Scan for the cell matching the given text and deliver its (x, y) coordinate at center. 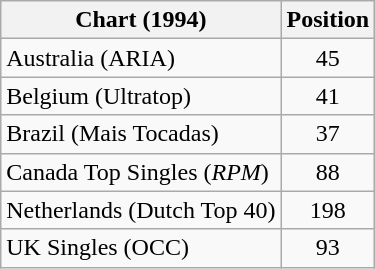
41 (328, 96)
Chart (1994) (141, 20)
Belgium (Ultratop) (141, 96)
UK Singles (OCC) (141, 248)
Brazil (Mais Tocadas) (141, 134)
37 (328, 134)
198 (328, 210)
93 (328, 248)
Australia (ARIA) (141, 58)
Netherlands (Dutch Top 40) (141, 210)
88 (328, 172)
Position (328, 20)
Canada Top Singles (RPM) (141, 172)
45 (328, 58)
